Identify which cell holds the provided text, then report its [X, Y] central coordinate. 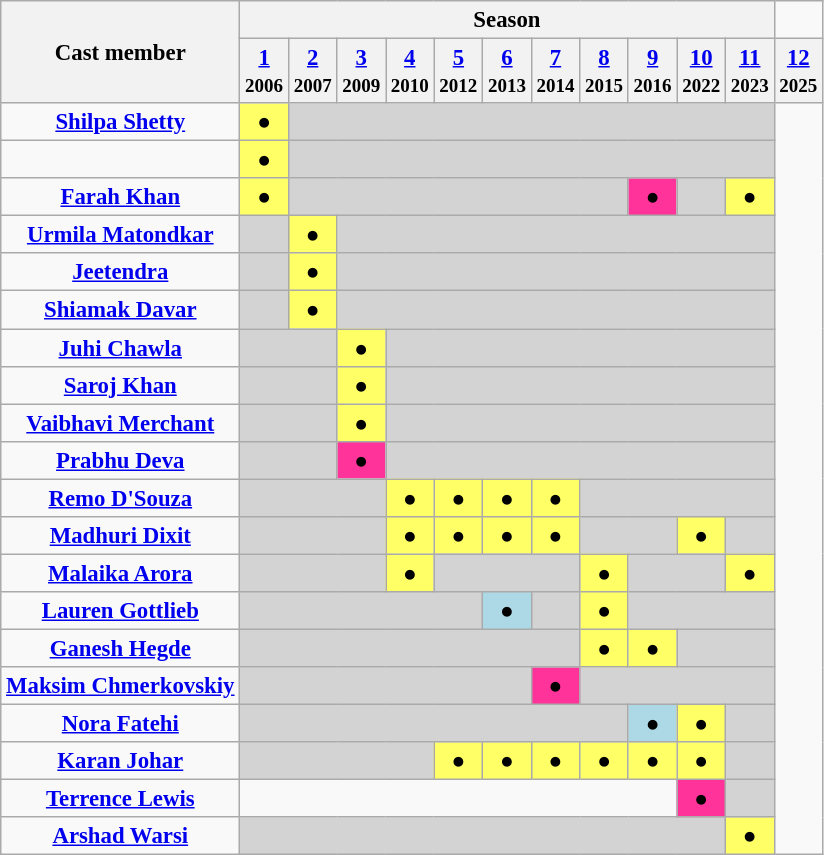
Juhi Chawla [120, 348]
102022 [702, 72]
Season [507, 20]
Madhuri Dixit [120, 536]
Cast member [120, 52]
32009 [362, 72]
Shiamak Davar [120, 310]
Maksim Chmerkovskiy [120, 686]
82015 [604, 72]
Jeetendra [120, 273]
112023 [750, 72]
Arshad Warsi [120, 836]
12 2025 [798, 72]
92016 [652, 72]
Prabhu Deva [120, 460]
Ganesh Hegde [120, 648]
62013 [508, 72]
Farah Khan [120, 197]
52012 [458, 72]
Vaibhavi Merchant [120, 423]
42010 [410, 72]
22007 [312, 72]
Urmila Matondkar [120, 235]
Terrence Lewis [120, 799]
Nora Fatehi [120, 724]
Shilpa Shetty [120, 122]
Remo D'Souza [120, 498]
72014 [556, 72]
Saroj Khan [120, 385]
Lauren Gottlieb [120, 611]
Karan Johar [120, 761]
12006 [264, 72]
Malaika Arora [120, 573]
